Scan for the cell matching the given text and deliver its [x, y] coordinate at center. 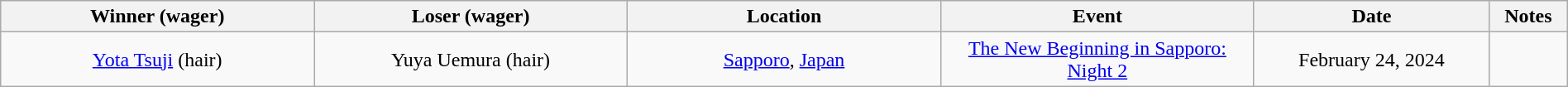
February 24, 2024 [1371, 60]
Loser (wager) [471, 17]
The New Beginning in Sapporo: Night 2 [1097, 60]
Winner (wager) [157, 17]
Location [784, 17]
Yuya Uemura (hair) [471, 60]
Date [1371, 17]
Yota Tsuji (hair) [157, 60]
Notes [1528, 17]
Event [1097, 17]
Sapporo, Japan [784, 60]
